Find where the given text appears and provide that cell's center as (X, Y) coordinate. 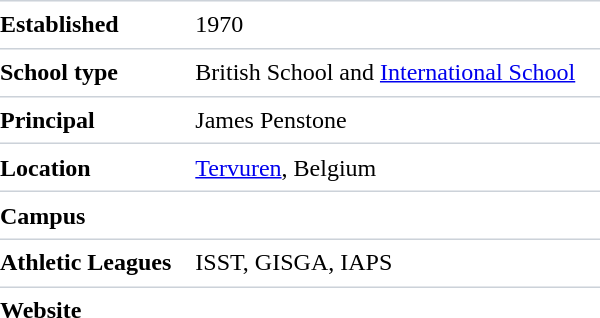
Principal (98, 120)
School type (98, 72)
ISST, GISGA, IAPS (397, 263)
Tervuren, Belgium (397, 168)
1970 (397, 25)
James Penstone (397, 120)
Athletic Leagues (98, 263)
Established (98, 25)
Location (98, 168)
British School and International School (397, 72)
Campus (98, 215)
